For the text-containing cell, return its midpoint in [x, y] coordinate format. 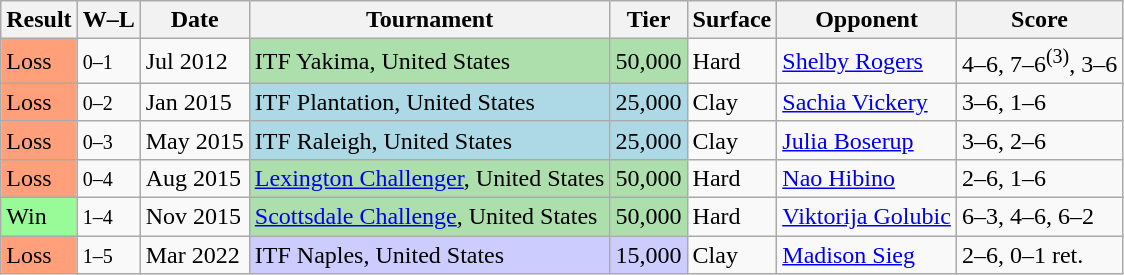
Viktorija Golubic [867, 217]
Jan 2015 [194, 102]
Jul 2012 [194, 62]
Sachia Vickery [867, 102]
1–5 [108, 255]
0–1 [108, 62]
Nao Hibino [867, 178]
6–3, 4–6, 6–2 [1039, 217]
ITF Plantation, United States [430, 102]
Win [39, 217]
Scottsdale Challenge, United States [430, 217]
1–4 [108, 217]
Madison Sieg [867, 255]
4–6, 7–6(3), 3–6 [1039, 62]
Date [194, 20]
2–6, 1–6 [1039, 178]
3–6, 1–6 [1039, 102]
0–4 [108, 178]
2–6, 0–1 ret. [1039, 255]
Opponent [867, 20]
Tier [648, 20]
ITF Yakima, United States [430, 62]
Tournament [430, 20]
0–3 [108, 140]
ITF Raleigh, United States [430, 140]
Aug 2015 [194, 178]
Julia Boserup [867, 140]
W–L [108, 20]
Lexington Challenger, United States [430, 178]
ITF Naples, United States [430, 255]
Score [1039, 20]
Surface [732, 20]
Result [39, 20]
May 2015 [194, 140]
3–6, 2–6 [1039, 140]
Nov 2015 [194, 217]
Shelby Rogers [867, 62]
15,000 [648, 255]
0–2 [108, 102]
Mar 2022 [194, 255]
